Scan for the cell matching the given text and deliver its [x, y] coordinate at center. 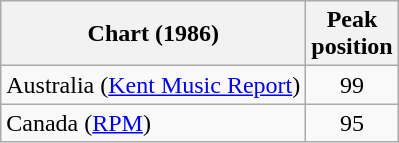
Australia (Kent Music Report) [154, 85]
Chart (1986) [154, 34]
95 [352, 123]
Peakposition [352, 34]
99 [352, 85]
Canada (RPM) [154, 123]
